Extract the (X, Y) coordinate from the center of the cell holding the provided text.  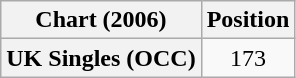
UK Singles (OCC) (101, 58)
Chart (2006) (101, 20)
173 (248, 58)
Position (248, 20)
